Determine the [x, y] coordinate at the center of the cell enclosing the given text.  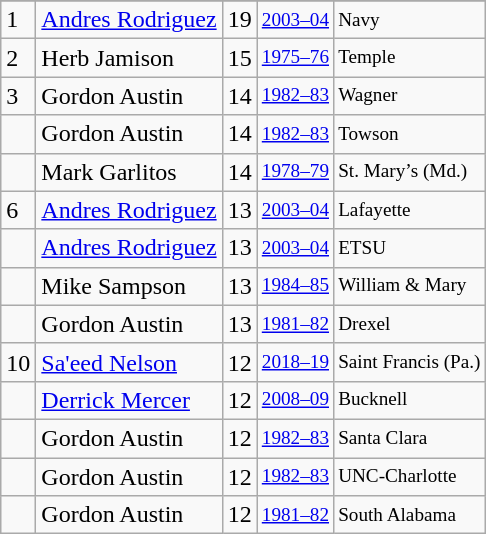
Herb Jamison [129, 58]
6 [18, 210]
3 [18, 96]
Mark Garlitos [129, 172]
Towson [410, 134]
William & Mary [410, 286]
2018–19 [295, 362]
Temple [410, 58]
1978–79 [295, 172]
1975–76 [295, 58]
Derrick Mercer [129, 400]
UNC-Charlotte [410, 477]
Mike Sampson [129, 286]
Navy [410, 20]
ETSU [410, 248]
1984–85 [295, 286]
Lafayette [410, 210]
Bucknell [410, 400]
Wagner [410, 96]
Drexel [410, 324]
2 [18, 58]
15 [240, 58]
Santa Clara [410, 438]
2008–09 [295, 400]
Sa'eed Nelson [129, 362]
South Alabama [410, 515]
1 [18, 20]
Saint Francis (Pa.) [410, 362]
St. Mary’s (Md.) [410, 172]
10 [18, 362]
19 [240, 20]
